Scan for the cell matching the given text and deliver its [X, Y] coordinate at center. 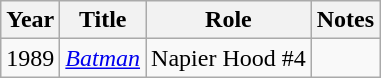
Napier Hood #4 [229, 58]
1989 [30, 58]
Year [30, 20]
Title [103, 20]
Notes [345, 20]
Batman [103, 58]
Role [229, 20]
